Determine the (X, Y) coordinate at the center of the cell enclosing the given text.  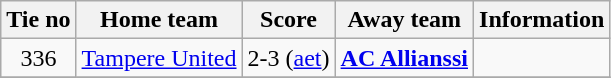
Home team (159, 20)
Tie no (38, 20)
Tampere United (159, 58)
2-3 (aet) (288, 58)
Score (288, 20)
Away team (404, 20)
336 (38, 58)
Information (542, 20)
AC Allianssi (404, 58)
